Return [X, Y] of the center of cell containing provided text 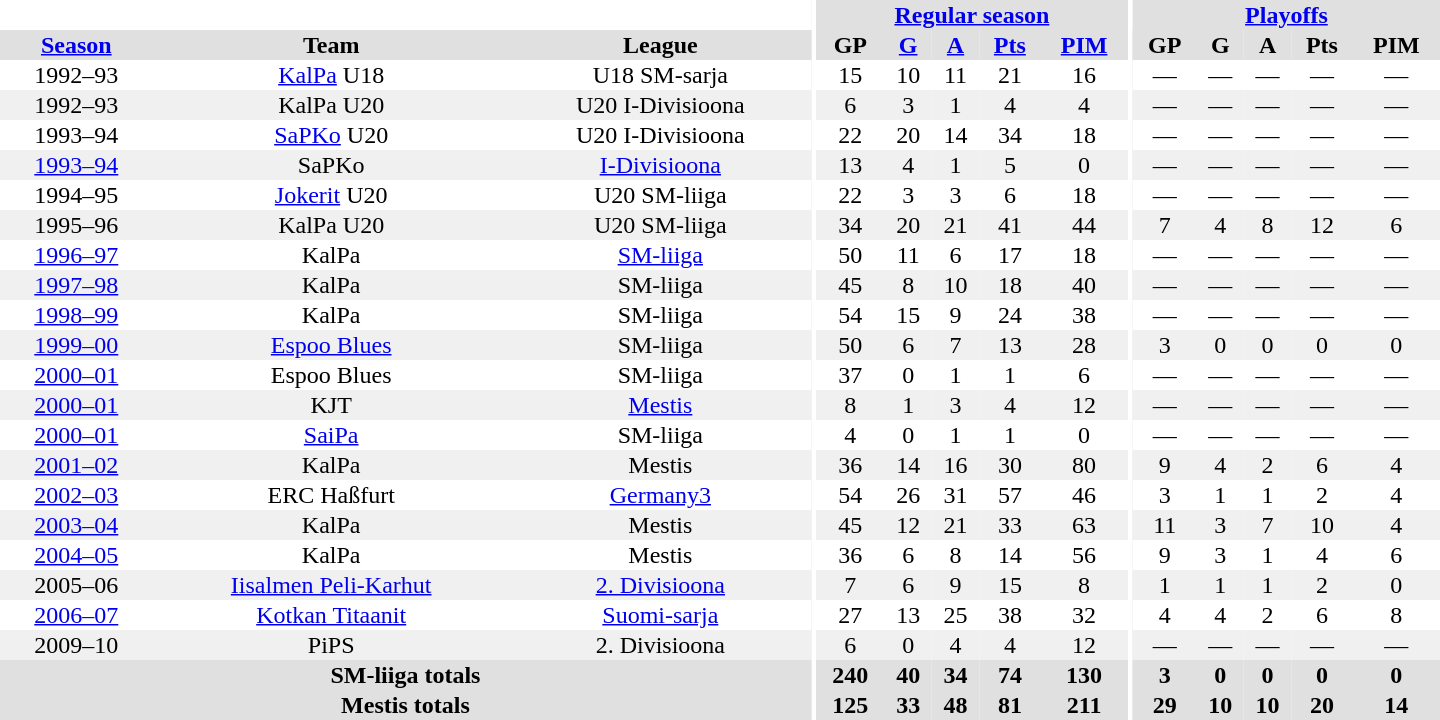
2004–05 [76, 555]
26 [908, 495]
2006–07 [76, 615]
I-Divisioona [660, 165]
240 [850, 675]
27 [850, 615]
SaPKo [332, 165]
2005–06 [76, 585]
31 [956, 495]
1997–98 [76, 285]
28 [1084, 345]
Regular season [972, 15]
1998–99 [76, 315]
81 [1010, 705]
Playoffs [1286, 15]
125 [850, 705]
29 [1165, 705]
SM-liiga totals [406, 675]
63 [1084, 525]
Mestis totals [406, 705]
80 [1084, 465]
1995–96 [76, 225]
KJT [332, 405]
24 [1010, 315]
25 [956, 615]
48 [956, 705]
Suomi-sarja [660, 615]
2002–03 [76, 495]
5 [1010, 165]
Iisalmen Peli-Karhut [332, 585]
57 [1010, 495]
1996–97 [76, 255]
Germany3 [660, 495]
U18 SM-sarja [660, 75]
Team [332, 45]
1999–00 [76, 345]
ERC Haßfurt [332, 495]
211 [1084, 705]
2003–04 [76, 525]
Jokerit U20 [332, 195]
46 [1084, 495]
74 [1010, 675]
SaPKo U20 [332, 135]
41 [1010, 225]
37 [850, 375]
PiPS [332, 645]
League [660, 45]
1994–95 [76, 195]
17 [1010, 255]
2001–02 [76, 465]
Kotkan Titaanit [332, 615]
44 [1084, 225]
Season [76, 45]
32 [1084, 615]
2009–10 [76, 645]
130 [1084, 675]
SaiPa [332, 435]
30 [1010, 465]
KalPa U18 [332, 75]
56 [1084, 555]
